Determine the (x, y) coordinate at the center of the cell enclosing the given text.  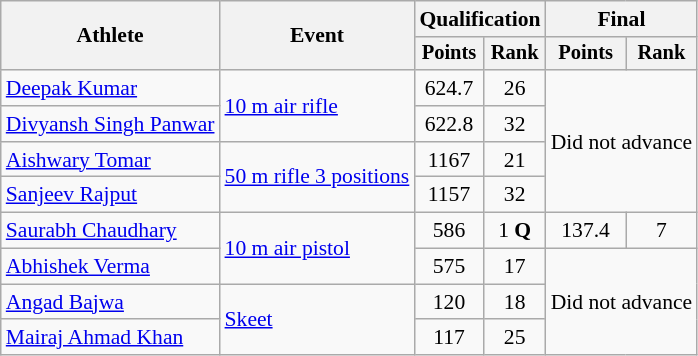
624.7 (448, 88)
7 (662, 231)
50 m rifle 3 positions (318, 178)
575 (448, 267)
Aishwary Tomar (110, 160)
Sanjeev Rajput (110, 195)
1167 (448, 160)
10 m air pistol (318, 248)
25 (515, 338)
120 (448, 302)
Abhishek Verma (110, 267)
622.8 (448, 124)
Skeet (318, 320)
Event (318, 36)
10 m air rifle (318, 106)
17 (515, 267)
1 Q (515, 231)
Athlete (110, 36)
Saurabh Chaudhary (110, 231)
Deepak Kumar (110, 88)
Qualification (480, 19)
137.4 (586, 231)
Final (622, 19)
Angad Bajwa (110, 302)
1157 (448, 195)
18 (515, 302)
Mairaj Ahmad Khan (110, 338)
586 (448, 231)
Divyansh Singh Panwar (110, 124)
21 (515, 160)
26 (515, 88)
117 (448, 338)
